Return the [x, y] coordinate for the center point of the cell that contains the specified text.  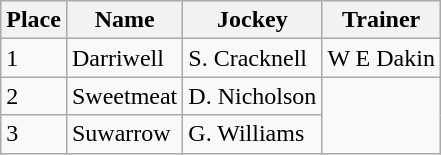
W E Dakin [382, 58]
Darriwell [124, 58]
Suwarrow [124, 134]
Trainer [382, 20]
2 [34, 96]
Place [34, 20]
D. Nicholson [252, 96]
1 [34, 58]
G. Williams [252, 134]
S. Cracknell [252, 58]
Sweetmeat [124, 96]
Name [124, 20]
Jockey [252, 20]
3 [34, 134]
